For the text-containing cell, return its midpoint in [x, y] coordinate format. 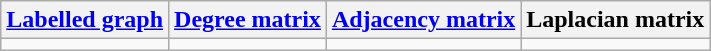
Adjacency matrix [423, 20]
Degree matrix [248, 20]
Labelled graph [85, 20]
Laplacian matrix [616, 20]
